Return [X, Y] of the center of cell containing provided text 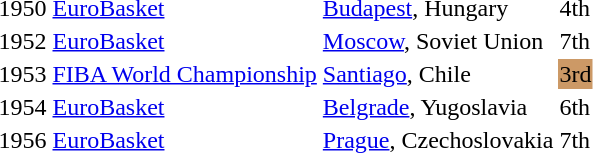
6th [576, 107]
Moscow, Soviet Union [438, 41]
Belgrade, Yugoslavia [438, 107]
Santiago, Chile [438, 74]
3rd [576, 74]
7th [576, 41]
FIBA World Championship [184, 74]
